Find where the given text appears and provide that cell's center as (X, Y) coordinate. 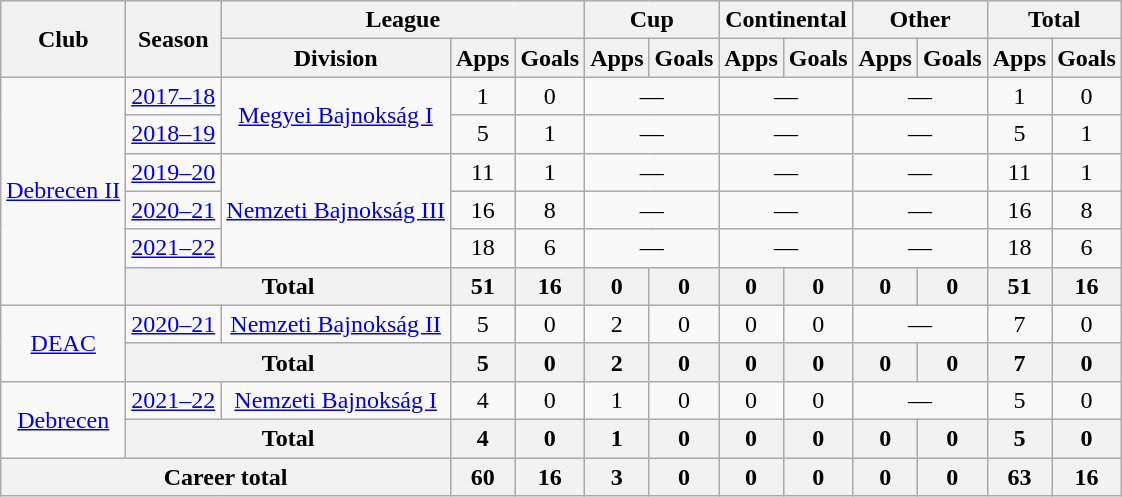
Club (64, 39)
Division (336, 58)
Nemzeti Bajnokság I (336, 400)
League (403, 20)
Season (174, 39)
DEAC (64, 343)
Nemzeti Bajnokság III (336, 210)
Nemzeti Bajnokság II (336, 324)
Megyei Bajnokság I (336, 115)
2018–19 (174, 134)
Continental (786, 20)
Debrecen II (64, 191)
3 (617, 477)
60 (482, 477)
2019–20 (174, 172)
2017–18 (174, 96)
Debrecen (64, 419)
Other (920, 20)
Career total (226, 477)
63 (1019, 477)
Cup (652, 20)
